Extract the [x, y] coordinate from the center of the cell holding the provided text.  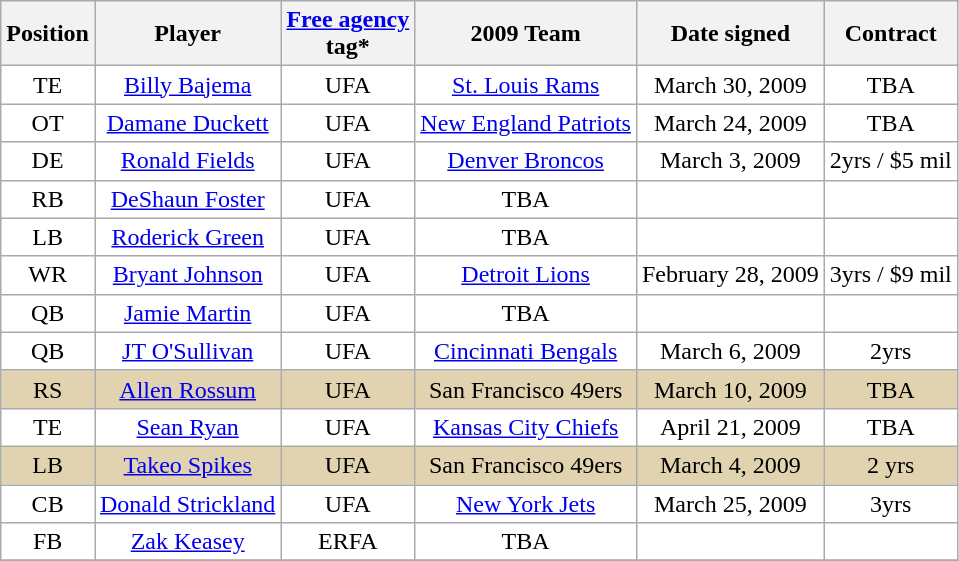
March 25, 2009 [730, 503]
New England Patriots [526, 123]
3yrs / $9 mil [890, 275]
Jamie Martin [187, 313]
Position [48, 34]
DE [48, 161]
2yrs / $5 mil [890, 161]
March 30, 2009 [730, 85]
Takeo Spikes [187, 465]
Free agency tag* [348, 34]
Cincinnati Bengals [526, 351]
Kansas City Chiefs [526, 427]
RB [48, 199]
Denver Broncos [526, 161]
February 28, 2009 [730, 275]
March 3, 2009 [730, 161]
Sean Ryan [187, 427]
2009 Team [526, 34]
Ronald Fields [187, 161]
3yrs [890, 503]
Zak Keasey [187, 542]
Player [187, 34]
Roderick Green [187, 237]
OT [48, 123]
Detroit Lions [526, 275]
DeShaun Foster [187, 199]
March 24, 2009 [730, 123]
Bryant Johnson [187, 275]
RS [48, 389]
2 yrs [890, 465]
WR [48, 275]
Donald Strickland [187, 503]
March 4, 2009 [730, 465]
Contract [890, 34]
March 10, 2009 [730, 389]
CB [48, 503]
Allen Rossum [187, 389]
April 21, 2009 [730, 427]
JT O'Sullivan [187, 351]
Billy Bajema [187, 85]
St. Louis Rams [526, 85]
ERFA [348, 542]
FB [48, 542]
Damane Duckett [187, 123]
2yrs [890, 351]
New York Jets [526, 503]
Date signed [730, 34]
March 6, 2009 [730, 351]
